Return [x, y] of the center of cell containing provided text 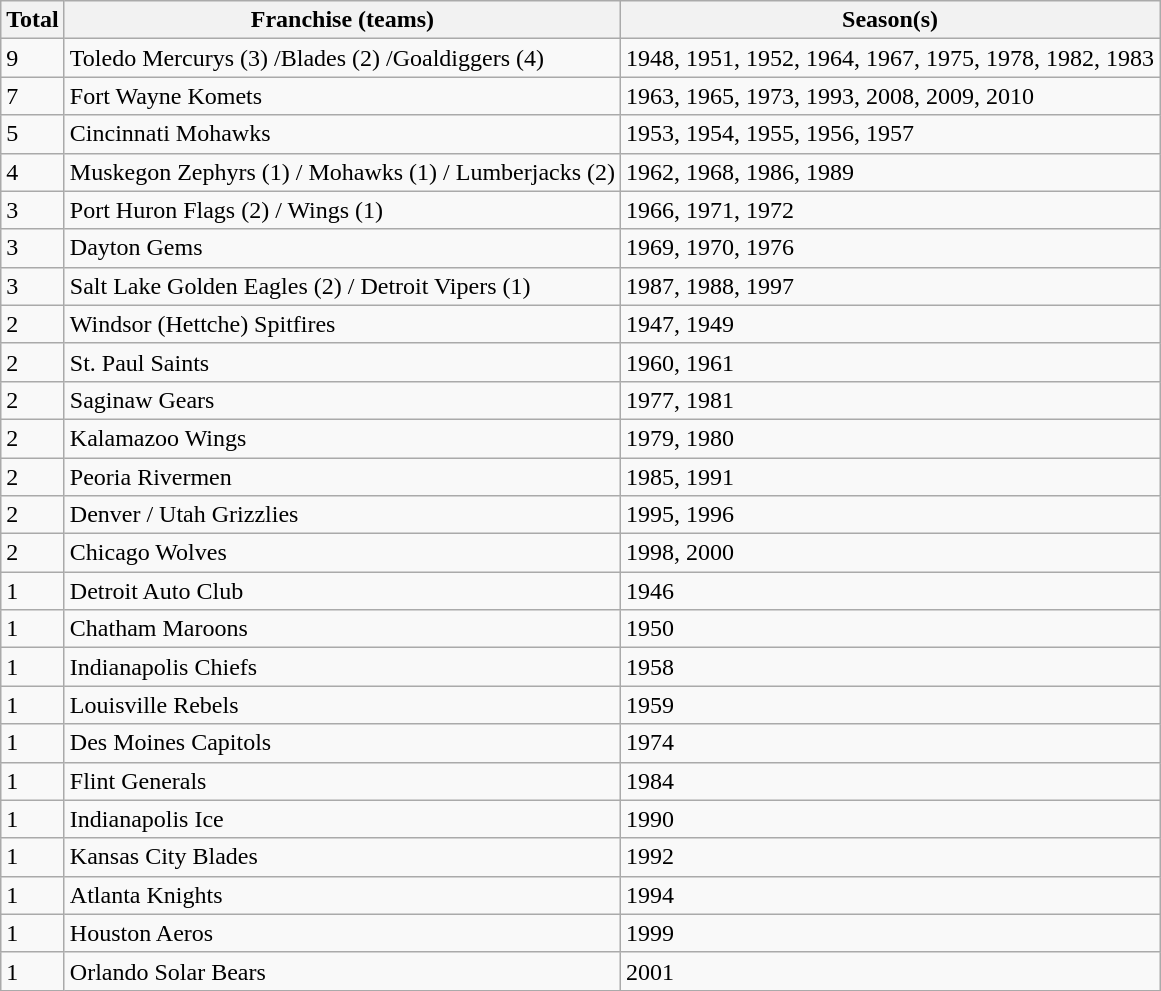
Des Moines Capitols [342, 743]
1999 [890, 933]
Total [33, 20]
Detroit Auto Club [342, 591]
1946 [890, 591]
Season(s) [890, 20]
1958 [890, 667]
1974 [890, 743]
Kansas City Blades [342, 857]
Denver / Utah Grizzlies [342, 515]
Windsor (Hettche) Spitfires [342, 324]
1990 [890, 819]
1987, 1988, 1997 [890, 286]
Muskegon Zephyrs (1) / Mohawks (1) / Lumberjacks (2) [342, 172]
1979, 1980 [890, 438]
1966, 1971, 1972 [890, 210]
1950 [890, 629]
1977, 1981 [890, 400]
1948, 1951, 1952, 1964, 1967, 1975, 1978, 1982, 1983 [890, 58]
Franchise (teams) [342, 20]
Chatham Maroons [342, 629]
Port Huron Flags (2) / Wings (1) [342, 210]
1960, 1961 [890, 362]
1984 [890, 781]
1969, 1970, 1976 [890, 248]
1962, 1968, 1986, 1989 [890, 172]
Fort Wayne Komets [342, 96]
Louisville Rebels [342, 705]
St. Paul Saints [342, 362]
1959 [890, 705]
Salt Lake Golden Eagles (2) / Detroit Vipers (1) [342, 286]
4 [33, 172]
Houston Aeros [342, 933]
1992 [890, 857]
Flint Generals [342, 781]
Indianapolis Ice [342, 819]
1947, 1949 [890, 324]
Saginaw Gears [342, 400]
Orlando Solar Bears [342, 971]
Chicago Wolves [342, 553]
1963, 1965, 1973, 1993, 2008, 2009, 2010 [890, 96]
1953, 1954, 1955, 1956, 1957 [890, 134]
5 [33, 134]
1998, 2000 [890, 553]
1985, 1991 [890, 477]
2001 [890, 971]
Kalamazoo Wings [342, 438]
Cincinnati Mohawks [342, 134]
Peoria Rivermen [342, 477]
7 [33, 96]
Toledo Mercurys (3) /Blades (2) /Goaldiggers (4) [342, 58]
9 [33, 58]
Indianapolis Chiefs [342, 667]
1994 [890, 895]
Dayton Gems [342, 248]
1995, 1996 [890, 515]
Atlanta Knights [342, 895]
